Scan for the cell matching the given text and deliver its [X, Y] coordinate at center. 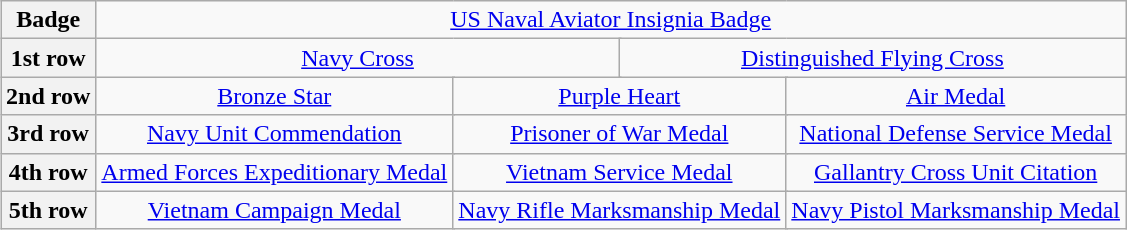
4th row [48, 172]
Bronze Star [274, 96]
5th row [48, 210]
US Naval Aviator Insignia Badge [611, 20]
Prisoner of War Medal [620, 134]
National Defense Service Medal [956, 134]
Navy Cross [358, 58]
Navy Pistol Marksmanship Medal [956, 210]
1st row [48, 58]
Distinguished Flying Cross [872, 58]
2nd row [48, 96]
Badge [48, 20]
Vietnam Campaign Medal [274, 210]
Navy Unit Commendation [274, 134]
Navy Rifle Marksmanship Medal [620, 210]
3rd row [48, 134]
Gallantry Cross Unit Citation [956, 172]
Vietnam Service Medal [620, 172]
Armed Forces Expeditionary Medal [274, 172]
Air Medal [956, 96]
Purple Heart [620, 96]
